Detect which cell encompasses the target text, then output its (X, Y) center coordinate. 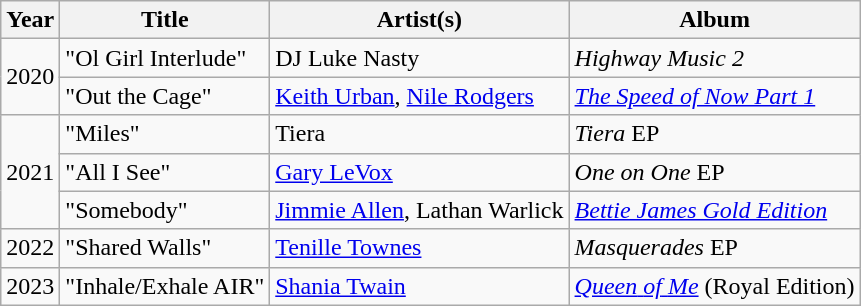
Keith Urban, Nile Rodgers (420, 96)
2022 (30, 248)
Jimmie Allen, Lathan Warlick (420, 210)
"All I See" (165, 172)
The Speed of Now Part 1 (714, 96)
"Out the Cage" (165, 96)
Queen of Me (Royal Edition) (714, 286)
"Inhale/Exhale AIR" (165, 286)
Tiera (420, 134)
Shania Twain (420, 286)
2021 (30, 172)
Masquerades EP (714, 248)
2020 (30, 77)
Title (165, 20)
"Somebody" (165, 210)
"Ol Girl Interlude" (165, 58)
Tenille Townes (420, 248)
Album (714, 20)
2023 (30, 286)
Artist(s) (420, 20)
"Miles" (165, 134)
Bettie James Gold Edition (714, 210)
"Shared Walls" (165, 248)
Tiera EP (714, 134)
One on One EP (714, 172)
Year (30, 20)
Highway Music 2 (714, 58)
DJ Luke Nasty (420, 58)
Gary LeVox (420, 172)
